Identify which cell holds the provided text, then report its (X, Y) central coordinate. 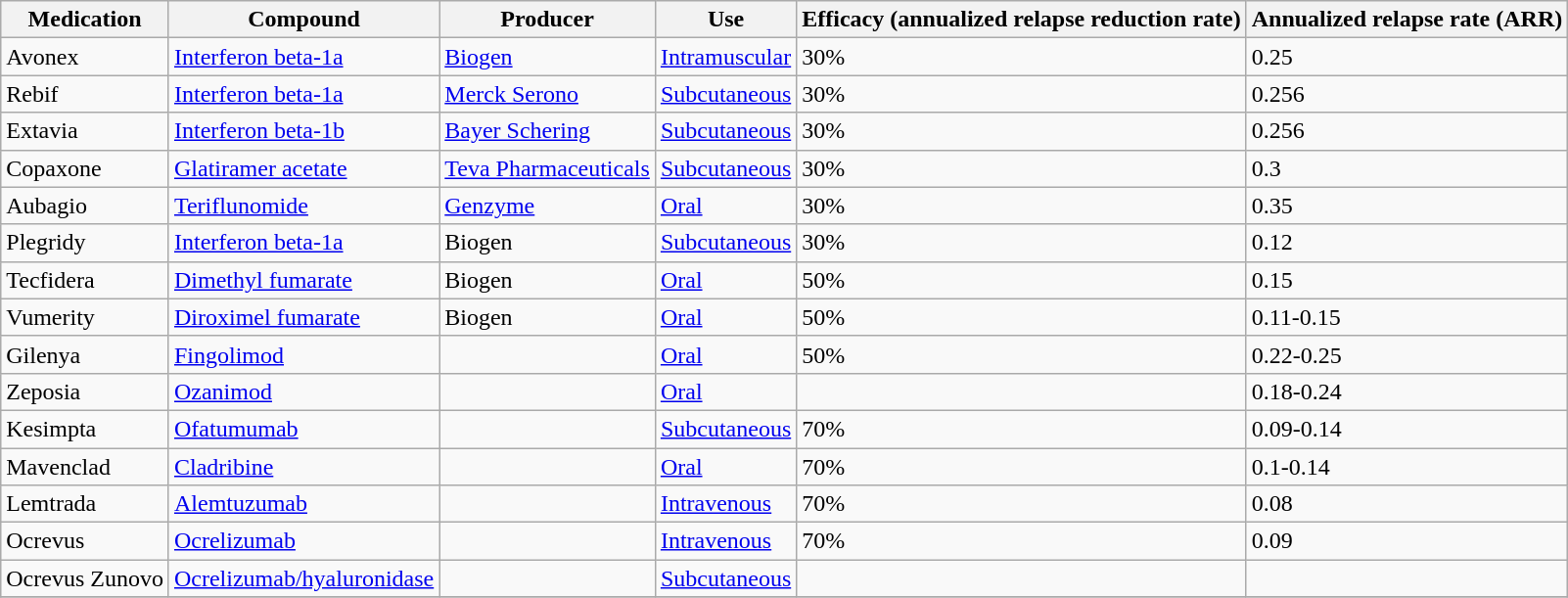
Diroximel fumarate (303, 317)
Avonex (85, 57)
Efficacy (annualized relapse reduction rate) (1022, 20)
0.09-0.14 (1407, 429)
Use (725, 20)
Aubagio (85, 206)
Copaxone (85, 168)
Dimethyl fumarate (303, 280)
Kesimpta (85, 429)
Annualized relapse rate (ARR) (1407, 20)
Ozanimod (303, 391)
Bayer Schering (548, 131)
Fingolimod (303, 354)
Rebif (85, 94)
Cladribine (303, 467)
0.3 (1407, 168)
0.25 (1407, 57)
Compound (303, 20)
0.35 (1407, 206)
Intramuscular (725, 57)
Lemtrada (85, 504)
Ocrevus Zunovo (85, 578)
Mavenclad (85, 467)
Ocrelizumab/hyaluronidase (303, 578)
Merck Serono (548, 94)
0.12 (1407, 243)
Teva Pharmaceuticals (548, 168)
0.09 (1407, 541)
0.22-0.25 (1407, 354)
Producer (548, 20)
0.18-0.24 (1407, 391)
Gilenya (85, 354)
Vumerity (85, 317)
Ocrelizumab (303, 541)
Medication (85, 20)
Interferon beta-1b (303, 131)
Teriflunomide (303, 206)
0.1-0.14 (1407, 467)
Genzyme (548, 206)
Ofatumumab (303, 429)
Alemtuzumab (303, 504)
Zeposia (85, 391)
0.15 (1407, 280)
Tecfidera (85, 280)
0.11-0.15 (1407, 317)
0.08 (1407, 504)
Extavia (85, 131)
Glatiramer acetate (303, 168)
Ocrevus (85, 541)
Plegridy (85, 243)
